Identify which cell holds the provided text, then report its [x, y] central coordinate. 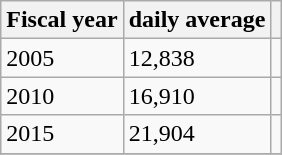
2005 [62, 58]
16,910 [197, 96]
2015 [62, 134]
Fiscal year [62, 20]
2010 [62, 96]
daily average [197, 20]
12,838 [197, 58]
21,904 [197, 134]
